For the text-containing cell, return its midpoint in [x, y] coordinate format. 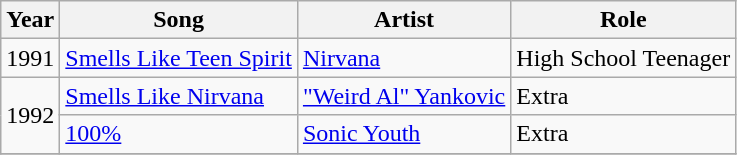
Year [30, 20]
Smells Like Nirvana [179, 96]
1992 [30, 115]
Nirvana [404, 58]
100% [179, 134]
Sonic Youth [404, 134]
Role [624, 20]
Artist [404, 20]
High School Teenager [624, 58]
1991 [30, 58]
"Weird Al" Yankovic [404, 96]
Smells Like Teen Spirit [179, 58]
Song [179, 20]
